Return the [x, y] coordinate for the center point of the cell that contains the specified text.  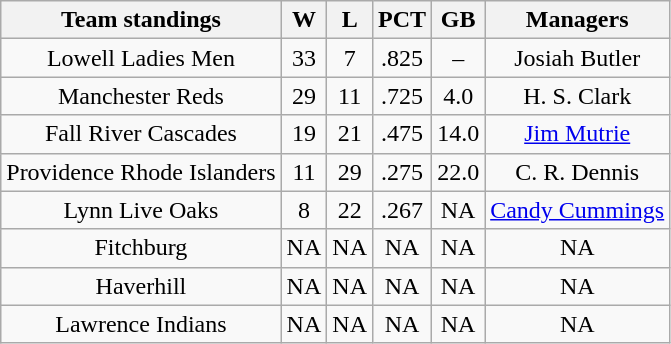
21 [350, 134]
.475 [402, 134]
GB [458, 20]
8 [304, 210]
Candy Cummings [578, 210]
Lowell Ladies Men [141, 58]
Josiah Butler [578, 58]
Fitchburg [141, 248]
PCT [402, 20]
H. S. Clark [578, 96]
Team standings [141, 20]
W [304, 20]
Lawrence Indians [141, 324]
C. R. Dennis [578, 172]
.825 [402, 58]
22 [350, 210]
L [350, 20]
.267 [402, 210]
7 [350, 58]
4.0 [458, 96]
Jim Mutrie [578, 134]
Manchester Reds [141, 96]
.275 [402, 172]
Managers [578, 20]
– [458, 58]
Haverhill [141, 286]
Providence Rhode Islanders [141, 172]
.725 [402, 96]
14.0 [458, 134]
Fall River Cascades [141, 134]
22.0 [458, 172]
33 [304, 58]
Lynn Live Oaks [141, 210]
19 [304, 134]
